Return the [X, Y] coordinate for the center point of the cell that contains the specified text.  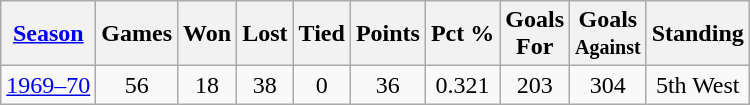
36 [388, 85]
Pct % [462, 34]
304 [608, 85]
Tied [322, 34]
GoalsAgainst [608, 34]
Standing [698, 34]
5th West [698, 85]
0.321 [462, 85]
GoalsFor [535, 34]
56 [137, 85]
38 [265, 85]
18 [208, 85]
203 [535, 85]
1969–70 [48, 85]
0 [322, 85]
Won [208, 34]
Lost [265, 34]
Games [137, 34]
Season [48, 34]
Points [388, 34]
